Return the (X, Y) coordinate for the center point of the cell that contains the specified text.  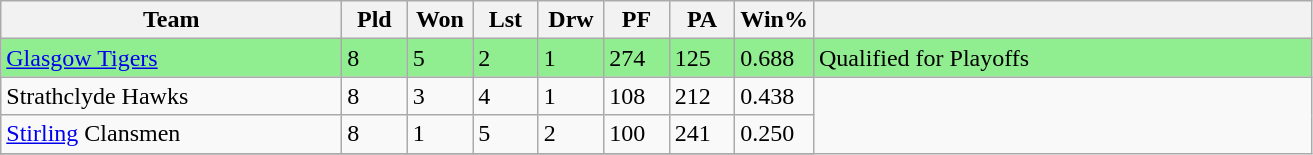
212 (702, 96)
108 (637, 96)
Stirling Clansmen (172, 134)
Qualified for Playoffs (1062, 58)
241 (702, 134)
125 (702, 58)
PF (637, 20)
PA (702, 20)
Glasgow Tigers (172, 58)
Lst (506, 20)
0.438 (774, 96)
0.688 (774, 58)
Strathclyde Hawks (172, 96)
4 (506, 96)
274 (637, 58)
3 (440, 96)
Win% (774, 20)
Pld (375, 20)
Won (440, 20)
0.250 (774, 134)
Drw (571, 20)
100 (637, 134)
Team (172, 20)
